For the text-containing cell, return its midpoint in (X, Y) coordinate format. 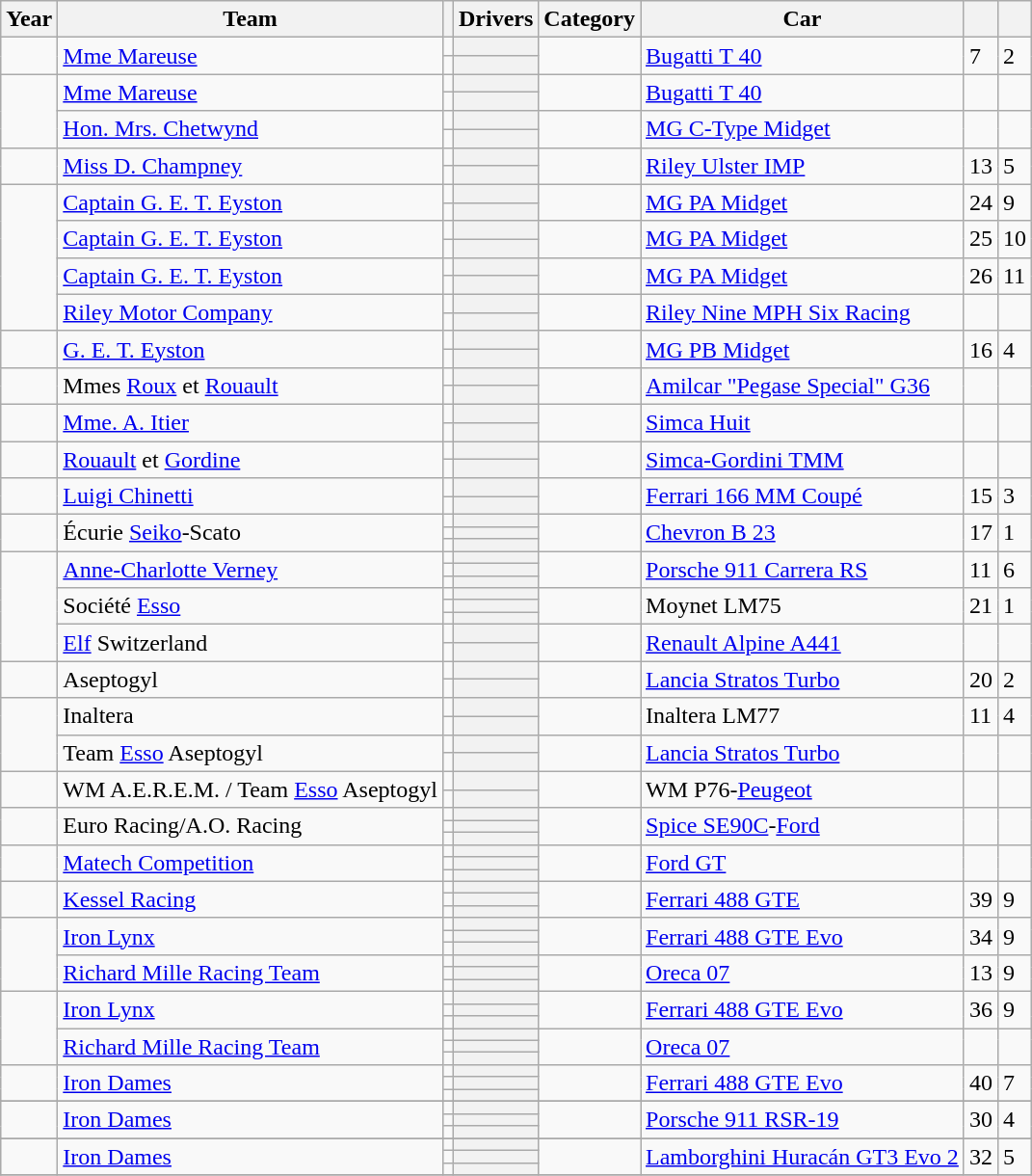
32 (981, 1157)
26 (981, 276)
Elf Switzerland (251, 643)
36 (981, 1009)
Ford GT (803, 863)
Euro Racing/A.O. Racing (251, 826)
Simca-Gordini TMM (803, 460)
10 (1014, 239)
Moynet LM75 (803, 606)
25 (981, 239)
Anne-Charlotte Verney (251, 570)
Riley Ulster IMP (803, 166)
Chevron B 23 (803, 533)
Mme. A. Itier (251, 422)
17 (981, 533)
Rouault et Gordine (251, 460)
Inaltera (251, 716)
Simca Huit (803, 422)
Aseptogyl (251, 680)
Matech Competition (251, 863)
15 (981, 496)
24 (981, 202)
MG PB Midget (803, 349)
Spice SE90C-Ford (803, 826)
G. E. T. Eyston (251, 349)
16 (981, 349)
Ferrari 166 MM Coupé (803, 496)
Luigi Chinetti (251, 496)
Porsche 911 Carrera RS (803, 570)
6 (1014, 570)
3 (1014, 496)
21 (981, 606)
Renault Alpine A441 (803, 643)
Inaltera LM77 (803, 716)
Hon. Mrs. Chetwynd (251, 129)
Lamborghini Huracán GT3 Evo 2 (803, 1157)
39 (981, 899)
Mmes Roux et Rouault (251, 386)
Category (590, 19)
Société Esso (251, 606)
20 (981, 680)
MG C-Type Midget (803, 129)
Miss D. Champney (251, 166)
Car (803, 19)
Team Esso Aseptogyl (251, 753)
30 (981, 1120)
Ferrari 488 GTE (803, 899)
Drivers (495, 19)
34 (981, 936)
WM P76-Peugeot (803, 789)
Amilcar "Pegase Special" G36 (803, 386)
Riley Motor Company (251, 312)
WM A.E.R.E.M. / Team Esso Aseptogyl (251, 789)
Year (29, 19)
Kessel Racing (251, 899)
Écurie Seiko-Scato (251, 533)
40 (981, 1083)
Riley Nine MPH Six Racing (803, 312)
Porsche 911 RSR-19 (803, 1120)
Team (251, 19)
